From the cell containing the given text, extract its center point as (x, y) coordinate. 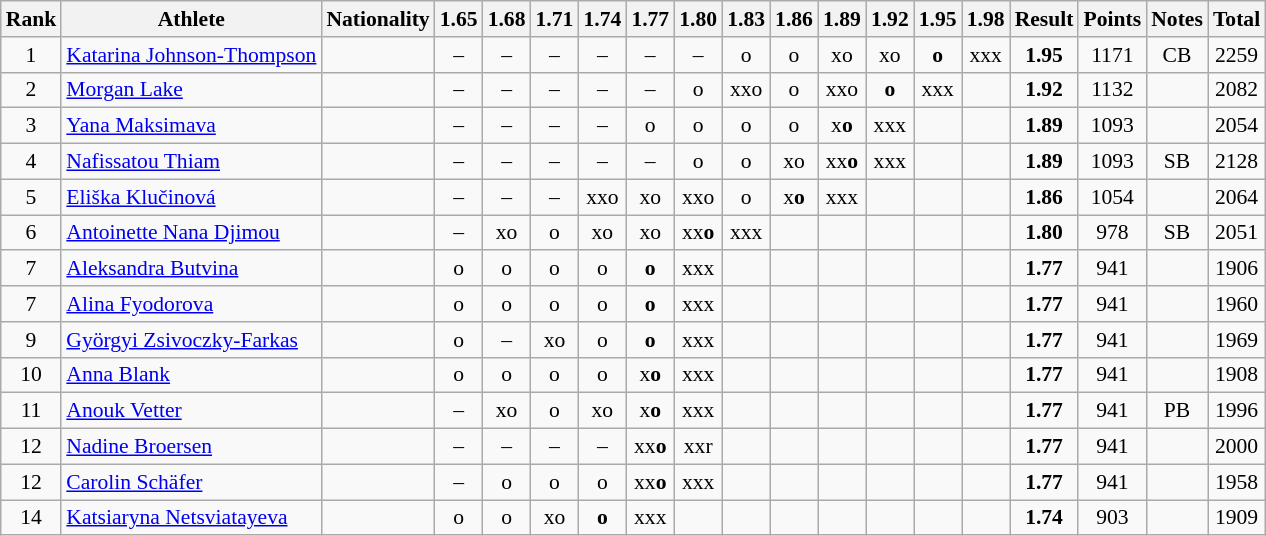
Aleksandra Butvina (191, 269)
2064 (1236, 197)
Nationality (378, 19)
1906 (1236, 269)
2054 (1236, 126)
Nadine Broersen (191, 447)
2 (32, 90)
2051 (1236, 233)
9 (32, 340)
1969 (1236, 340)
1132 (1112, 90)
Antoinette Nana Djimou (191, 233)
Alina Fyodorova (191, 304)
Yana Maksimava (191, 126)
Katsiaryna Netsviatayeva (191, 518)
1.71 (555, 19)
1960 (1236, 304)
xxr (698, 447)
5 (32, 197)
1909 (1236, 518)
1054 (1112, 197)
Katarina Johnson-Thompson (191, 55)
1.98 (986, 19)
6 (32, 233)
Notes (1177, 19)
Eliška Klučinová (191, 197)
Total (1236, 19)
Athlete (191, 19)
14 (32, 518)
903 (1112, 518)
2259 (1236, 55)
CB (1177, 55)
Points (1112, 19)
1958 (1236, 482)
11 (32, 411)
Rank (32, 19)
3 (32, 126)
1996 (1236, 411)
Morgan Lake (191, 90)
1 (32, 55)
1.68 (507, 19)
Carolin Schäfer (191, 482)
PB (1177, 411)
Anouk Vetter (191, 411)
1908 (1236, 375)
978 (1112, 233)
2082 (1236, 90)
Györgyi Zsivoczky-Farkas (191, 340)
1.83 (746, 19)
Result (1044, 19)
1.65 (459, 19)
4 (32, 162)
1171 (1112, 55)
Nafissatou Thiam (191, 162)
2128 (1236, 162)
10 (32, 375)
2000 (1236, 447)
Anna Blank (191, 375)
